Find where the given text appears and provide that cell's center as [X, Y] coordinate. 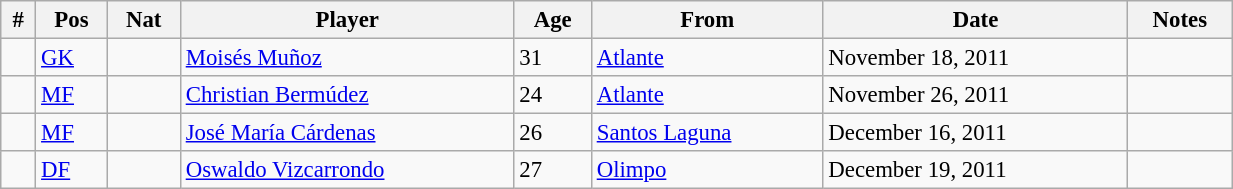
Olimpo [707, 170]
Nat [144, 20]
Notes [1180, 20]
November 26, 2011 [976, 95]
GK [72, 58]
26 [552, 133]
# [18, 20]
From [707, 20]
Pos [72, 20]
27 [552, 170]
Date [976, 20]
Oswaldo Vizcarrondo [347, 170]
DF [72, 170]
December 19, 2011 [976, 170]
Player [347, 20]
Christian Bermúdez [347, 95]
Santos Laguna [707, 133]
December 16, 2011 [976, 133]
José María Cárdenas [347, 133]
24 [552, 95]
Age [552, 20]
Moisés Muñoz [347, 58]
31 [552, 58]
November 18, 2011 [976, 58]
